Scan for the cell matching the given text and deliver its [x, y] coordinate at center. 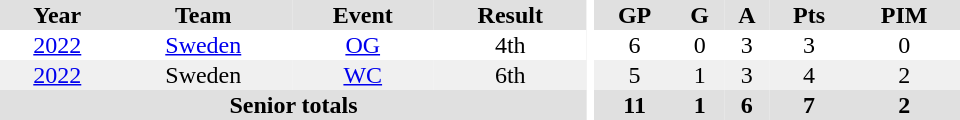
A [747, 15]
Year [58, 15]
G [700, 15]
Event [363, 15]
4 [810, 75]
6th [511, 75]
Pts [810, 15]
Senior totals [294, 105]
7 [810, 105]
4th [511, 45]
Result [511, 15]
11 [635, 105]
GP [635, 15]
Team [204, 15]
WC [363, 75]
5 [635, 75]
PIM [904, 15]
OG [363, 45]
